Detect which cell encompasses the target text, then output its (X, Y) center coordinate. 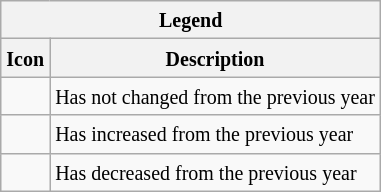
Description (216, 58)
Has not changed from the previous year (216, 96)
Legend (191, 20)
Icon (26, 58)
Has increased from the previous year (216, 134)
Has decreased from the previous year (216, 172)
